Return [X, Y] of the center of cell containing provided text 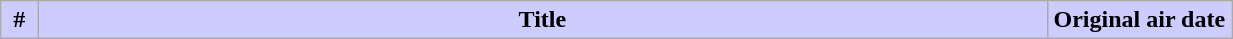
Original air date [1140, 20]
# [20, 20]
Title [542, 20]
